Scan for the cell matching the given text and deliver its (x, y) coordinate at center. 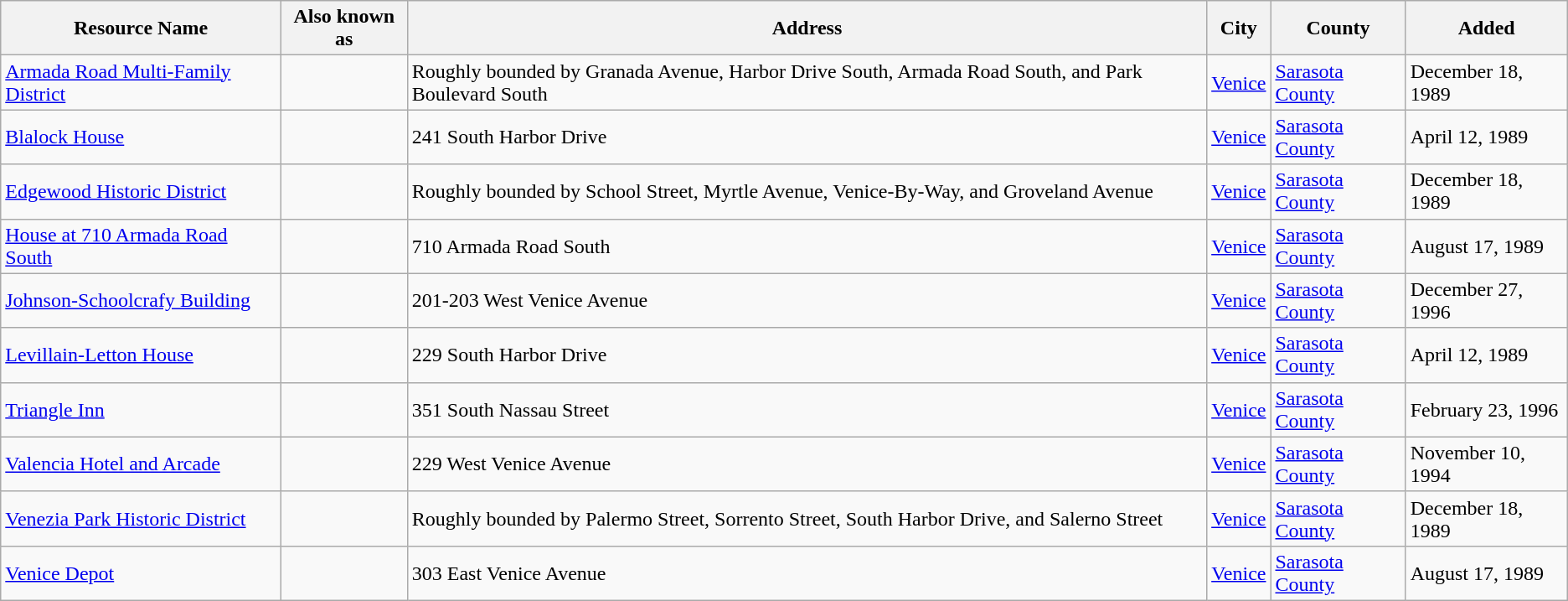
Levillain-Letton House (141, 355)
303 East Venice Avenue (807, 573)
Valencia Hotel and Arcade (141, 464)
Also known as (343, 28)
City (1239, 28)
Venice Depot (141, 573)
351 South Nassau Street (807, 409)
710 Armada Road South (807, 246)
Added (1486, 28)
Roughly bounded by Granada Avenue, Harbor Drive South, Armada Road South, and Park Boulevard South (807, 82)
House at 710 Armada Road South (141, 246)
201-203 West Venice Avenue (807, 300)
February 23, 1996 (1486, 409)
Venezia Park Historic District (141, 518)
Blalock House (141, 137)
Armada Road Multi-Family District (141, 82)
Roughly bounded by School Street, Myrtle Avenue, Venice-By-Way, and Groveland Avenue (807, 191)
Roughly bounded by Palermo Street, Sorrento Street, South Harbor Drive, and Salerno Street (807, 518)
County (1338, 28)
Triangle Inn (141, 409)
Johnson-Schoolcrafy Building (141, 300)
November 10, 1994 (1486, 464)
Edgewood Historic District (141, 191)
241 South Harbor Drive (807, 137)
229 West Venice Avenue (807, 464)
December 27, 1996 (1486, 300)
Resource Name (141, 28)
229 South Harbor Drive (807, 355)
Address (807, 28)
